Scan for the cell matching the given text and deliver its (X, Y) coordinate at center. 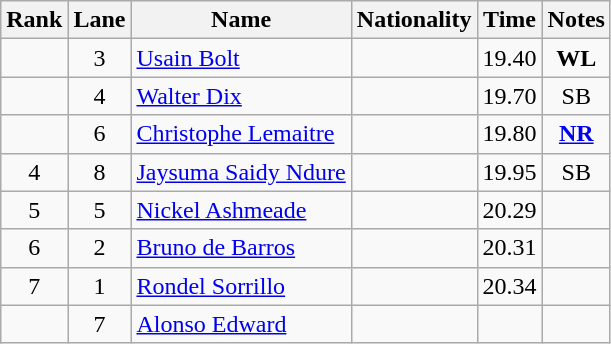
Name (241, 20)
20.31 (510, 248)
WL (576, 58)
19.40 (510, 58)
19.80 (510, 134)
Usain Bolt (241, 58)
Lane (100, 20)
Bruno de Barros (241, 248)
Walter Dix (241, 96)
Nickel Ashmeade (241, 210)
20.29 (510, 210)
Rank (34, 20)
8 (100, 172)
Nationality (414, 20)
3 (100, 58)
19.95 (510, 172)
Jaysuma Saidy Ndure (241, 172)
19.70 (510, 96)
1 (100, 286)
20.34 (510, 286)
NR (576, 134)
Time (510, 20)
2 (100, 248)
Notes (576, 20)
Rondel Sorrillo (241, 286)
Christophe Lemaitre (241, 134)
Alonso Edward (241, 324)
